Find where the given text appears and provide that cell's center as [x, y] coordinate. 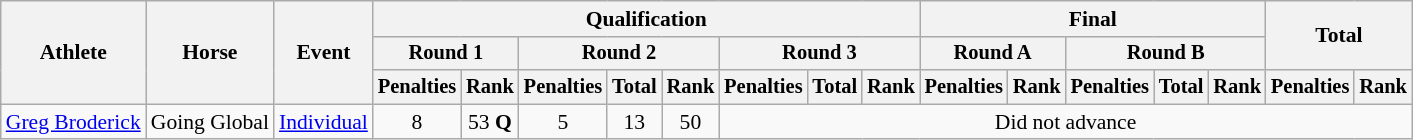
Greg Broderick [74, 122]
8 [417, 122]
Round B [1166, 54]
Round 2 [619, 54]
13 [634, 122]
Going Global [210, 122]
53 Q [490, 122]
Event [324, 52]
50 [691, 122]
Round A [993, 54]
Individual [324, 122]
Final [1093, 19]
Round 3 [819, 54]
Round 1 [446, 54]
Did not advance [1066, 122]
Athlete [74, 52]
Qualification [646, 19]
5 [563, 122]
Horse [210, 52]
